Return [X, Y] of the center of cell containing provided text 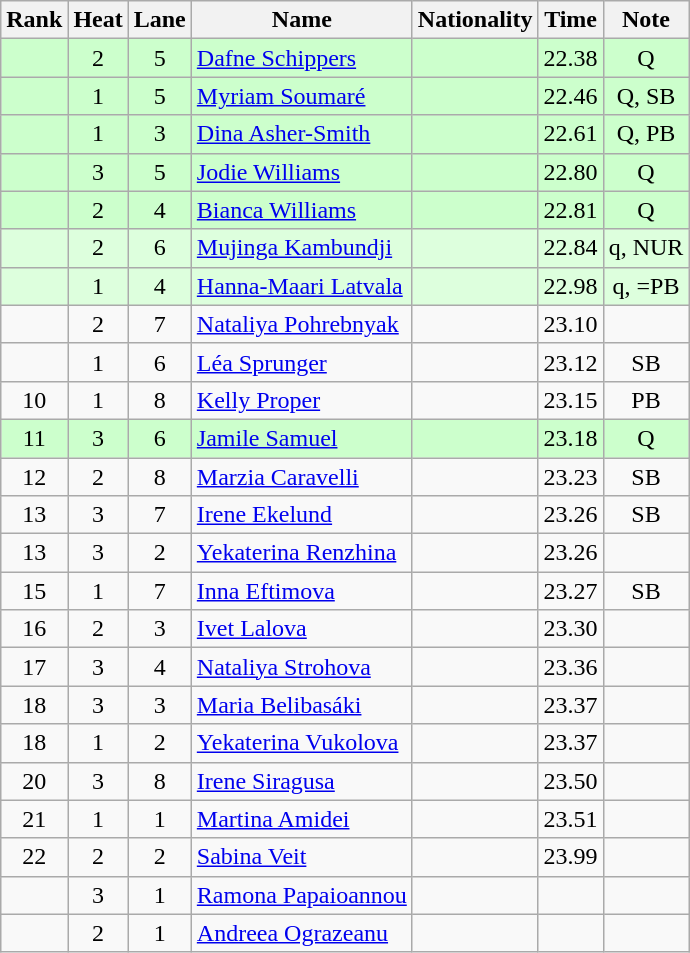
23.30 [570, 629]
23.99 [570, 857]
Sabina Veit [302, 857]
22 [34, 857]
Nataliya Strohova [302, 667]
10 [34, 400]
Maria Belibasáki [302, 705]
Kelly Proper [302, 400]
Q, SB [646, 96]
Yekaterina Vukolova [302, 743]
22.61 [570, 134]
Heat [98, 20]
Lane [160, 20]
23.18 [570, 438]
Inna Eftimova [302, 591]
Note [646, 20]
Jamile Samuel [302, 438]
23.10 [570, 324]
21 [34, 819]
Bianca Williams [302, 210]
17 [34, 667]
Andreea Ograzeanu [302, 933]
23.27 [570, 591]
23.51 [570, 819]
Rank [34, 20]
12 [34, 477]
Mujinga Kambundji [302, 248]
Nataliya Pohrebnyak [302, 324]
Myriam Soumaré [302, 96]
11 [34, 438]
Q, PB [646, 134]
Ivet Lalova [302, 629]
Irene Ekelund [302, 515]
Yekaterina Renzhina [302, 553]
Jodie Williams [302, 172]
Ramona Papaioannou [302, 895]
22.81 [570, 210]
Léa Sprunger [302, 362]
22.38 [570, 58]
Dina Asher-Smith [302, 134]
22.80 [570, 172]
Marzia Caravelli [302, 477]
23.50 [570, 781]
23.23 [570, 477]
PB [646, 400]
Dafne Schippers [302, 58]
q, =PB [646, 286]
Name [302, 20]
22.98 [570, 286]
Time [570, 20]
22.84 [570, 248]
16 [34, 629]
Hanna-Maari Latvala [302, 286]
Martina Amidei [302, 819]
Nationality [475, 20]
q, NUR [646, 248]
23.36 [570, 667]
20 [34, 781]
Irene Siragusa [302, 781]
23.15 [570, 400]
22.46 [570, 96]
15 [34, 591]
23.12 [570, 362]
